For the text-containing cell, return its midpoint in [X, Y] coordinate format. 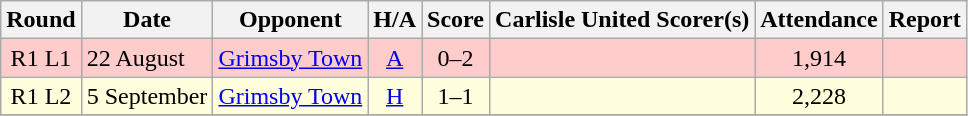
1,914 [819, 58]
5 September [147, 96]
2,228 [819, 96]
Opponent [290, 20]
1–1 [456, 96]
Report [924, 20]
Round [41, 20]
Attendance [819, 20]
H [395, 96]
22 August [147, 58]
A [395, 58]
Score [456, 20]
Carlisle United Scorer(s) [622, 20]
R1 L2 [41, 96]
R1 L1 [41, 58]
H/A [395, 20]
0–2 [456, 58]
Date [147, 20]
